Output the [X, Y] coordinate of the center of the cell containing the given text.  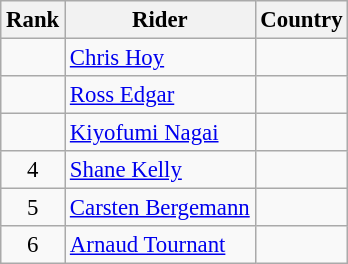
Rank [33, 20]
Rider [160, 20]
Country [302, 20]
6 [33, 245]
Shane Kelly [160, 170]
Carsten Bergemann [160, 208]
Kiyofumi Nagai [160, 133]
4 [33, 170]
Ross Edgar [160, 95]
5 [33, 208]
Chris Hoy [160, 58]
Arnaud Tournant [160, 245]
